Find where the given text appears and provide that cell's center as (X, Y) coordinate. 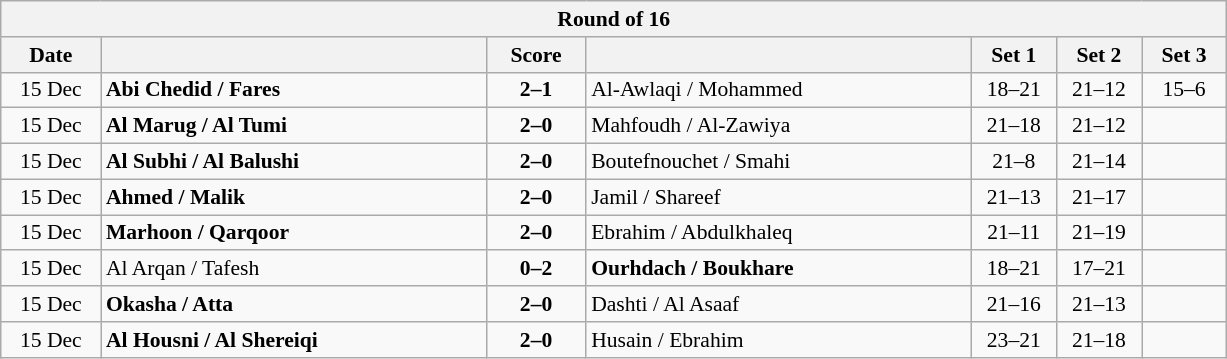
Boutefnouchet / Smahi (778, 162)
Date (51, 55)
Round of 16 (614, 19)
23–21 (1014, 340)
Al Housni / Al Shereiqi (294, 340)
Abi Chedid / Fares (294, 90)
17–21 (1098, 269)
Ebrahim / Abdulkhaleq (778, 233)
21–14 (1098, 162)
21–8 (1014, 162)
Al Subhi / Al Balushi (294, 162)
2–1 (536, 90)
Husain / Ebrahim (778, 340)
Al Arqan / Tafesh (294, 269)
Set 2 (1098, 55)
15–6 (1184, 90)
Al Marug / Al Tumi (294, 126)
Jamil / Shareef (778, 197)
Score (536, 55)
21–11 (1014, 233)
21–16 (1014, 304)
Ourhdach / Boukhare (778, 269)
Okasha / Atta (294, 304)
Marhoon / Qarqoor (294, 233)
Ahmed / Malik (294, 197)
Set 1 (1014, 55)
Al-Awlaqi / Mohammed (778, 90)
Mahfoudh / Al-Zawiya (778, 126)
21–17 (1098, 197)
Dashti / Al Asaaf (778, 304)
0–2 (536, 269)
21–19 (1098, 233)
Set 3 (1184, 55)
